Extract the [x, y] coordinate from the center of the cell holding the provided text.  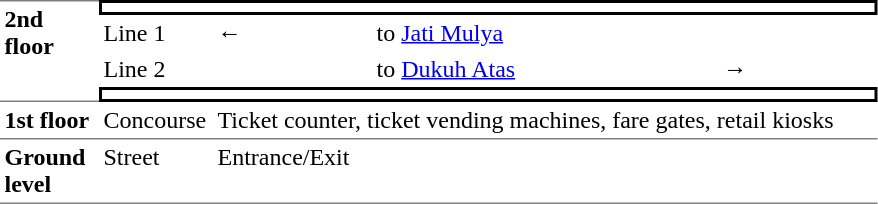
Line 2 [156, 69]
to Jati Mulya [545, 33]
Ticket counter, ticket vending machines, fare gates, retail kiosks [545, 121]
2nd floor [50, 51]
→ [798, 69]
Ground level [50, 172]
1st floor [50, 121]
Street [156, 172]
Line 1 [156, 33]
← [292, 33]
Entrance/Exit [545, 172]
Concourse [156, 121]
to Dukuh Atas [545, 69]
